Determine the [X, Y] coordinate at the center of the cell enclosing the given text.  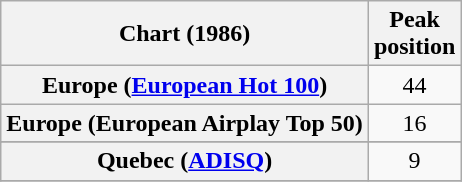
9 [414, 161]
16 [414, 123]
Europe (European Airplay Top 50) [185, 123]
Quebec (ADISQ) [185, 161]
Chart (1986) [185, 34]
44 [414, 85]
Europe (European Hot 100) [185, 85]
Peakposition [414, 34]
